Determine the (X, Y) coordinate at the center of the cell enclosing the given text.  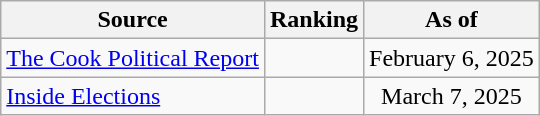
February 6, 2025 (452, 58)
The Cook Political Report (133, 58)
Ranking (314, 20)
Source (133, 20)
March 7, 2025 (452, 96)
Inside Elections (133, 96)
As of (452, 20)
